Scan for the cell matching the given text and deliver its (X, Y) coordinate at center. 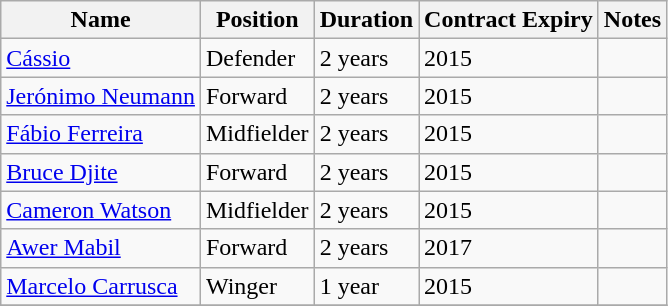
Notes (632, 20)
Awer Mabil (101, 248)
Duration (366, 20)
2017 (509, 248)
Marcelo Carrusca (101, 286)
Bruce Djite (101, 172)
Jerónimo Neumann (101, 96)
Defender (257, 58)
Winger (257, 286)
Cameron Watson (101, 210)
Contract Expiry (509, 20)
1 year (366, 286)
Cássio (101, 58)
Position (257, 20)
Fábio Ferreira (101, 134)
Name (101, 20)
